Search for the cell housing the specified text and yield its (X, Y) center coordinate. 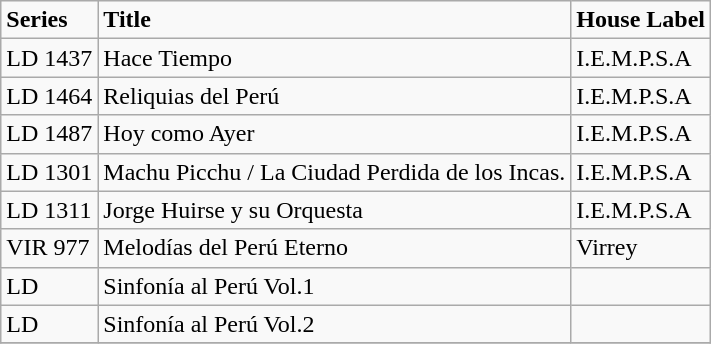
Sinfonía al Perú Vol.1 (334, 286)
Series (50, 20)
LD 1437 (50, 58)
LD 1487 (50, 134)
LD 1301 (50, 172)
Title (334, 20)
Melodías del Perú Eterno (334, 248)
Sinfonía al Perú Vol.2 (334, 324)
Machu Picchu / La Ciudad Perdida de los Incas. (334, 172)
House Label (641, 20)
Jorge Huirse y su Orquesta (334, 210)
Hoy como Ayer (334, 134)
LD 1311 (50, 210)
Hace Tiempo (334, 58)
Reliquias del Perú (334, 96)
VIR 977 (50, 248)
LD 1464 (50, 96)
Virrey (641, 248)
